Extract the (X, Y) coordinate from the center of the cell holding the provided text.  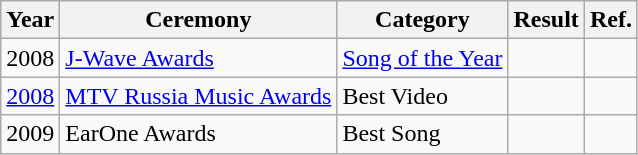
EarOne Awards (198, 134)
Best Song (422, 134)
Ref. (610, 20)
Best Video (422, 96)
Song of the Year (422, 58)
Result (546, 20)
Ceremony (198, 20)
Category (422, 20)
2009 (30, 134)
MTV Russia Music Awards (198, 96)
J-Wave Awards (198, 58)
Year (30, 20)
